Locate the cell with the specified text and output its [X, Y] center coordinate. 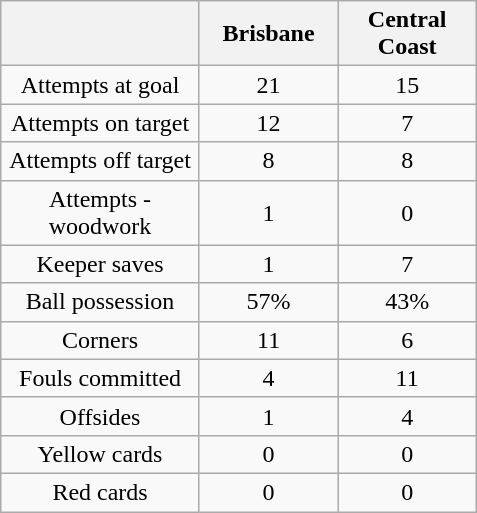
Brisbane [268, 34]
Red cards [100, 492]
Attempts on target [100, 123]
Keeper saves [100, 264]
57% [268, 302]
Attempts at goal [100, 85]
15 [408, 85]
Yellow cards [100, 454]
12 [268, 123]
6 [408, 340]
Attempts off target [100, 161]
Attempts - woodwork [100, 212]
Central Coast [408, 34]
Offsides [100, 416]
Corners [100, 340]
21 [268, 85]
Ball possession [100, 302]
43% [408, 302]
Fouls committed [100, 378]
